Find where the given text appears and provide that cell's center as (X, Y) coordinate. 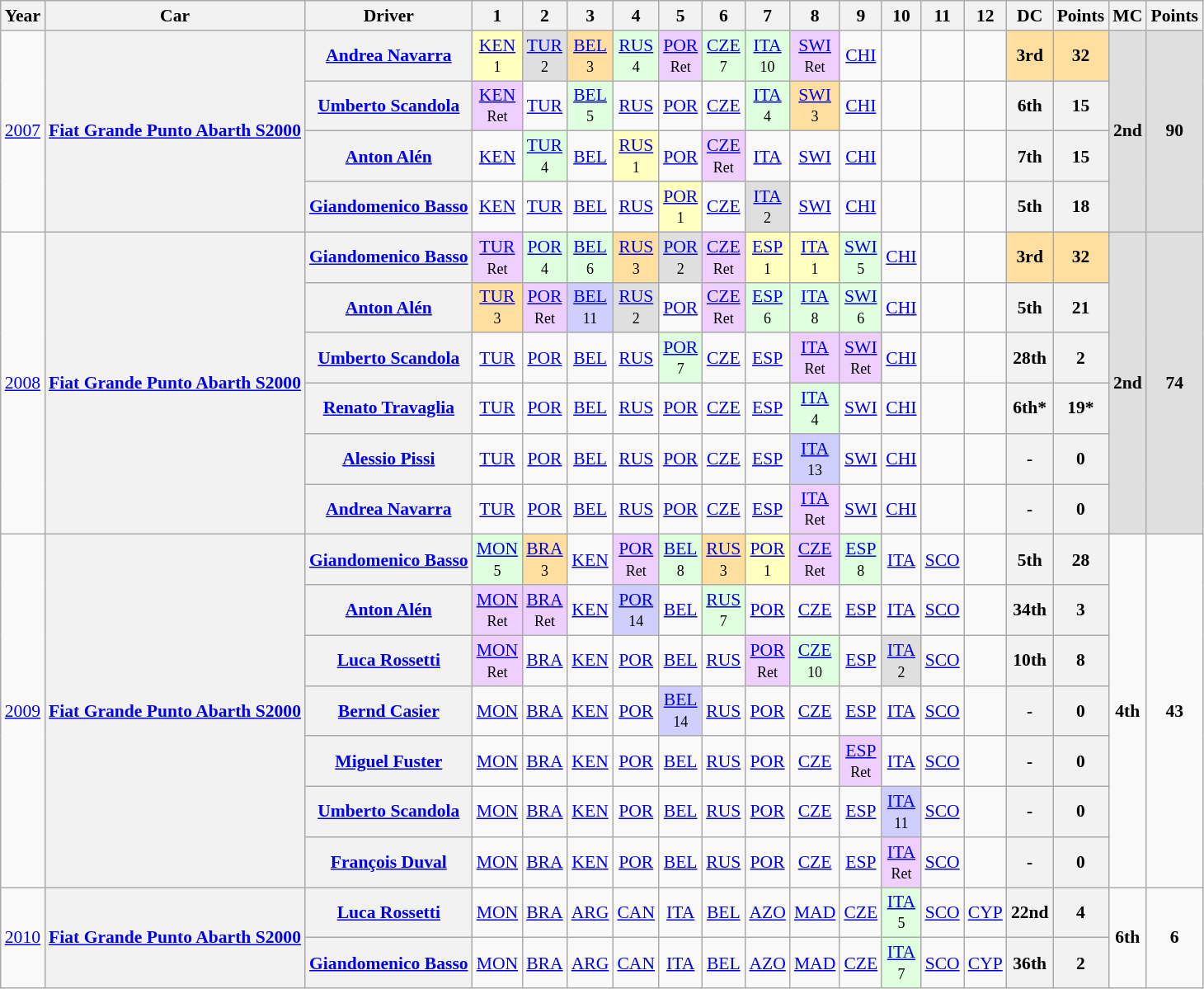
2009 (23, 711)
BRARet (544, 610)
ITA 5 (901, 912)
11 (943, 16)
7th (1030, 157)
KENRet (498, 106)
KEN1 (498, 56)
5 (680, 16)
12 (985, 16)
TUR2 (544, 56)
ITA 7 (901, 963)
SWI5 (861, 257)
TUR3 (498, 307)
22nd (1030, 912)
74 (1174, 383)
BEL8 (680, 559)
SWI3 (815, 106)
CZE10 (815, 660)
ESPRet (861, 762)
François Duval (389, 863)
ESP6 (767, 307)
9 (861, 16)
BEL6 (590, 257)
SWI6 (861, 307)
10th (1030, 660)
ESP8 (861, 559)
BRA3 (544, 559)
Renato Travaglia (389, 409)
Year (23, 16)
28 (1081, 559)
BEL3 (590, 56)
MON5 (498, 559)
BEL5 (590, 106)
6th* (1030, 409)
Bernd Casier (389, 711)
TUR4 (544, 157)
ESP1 (767, 257)
POR2 (680, 257)
BEL11 (590, 307)
34th (1030, 610)
BEL14 (680, 711)
RUS4 (636, 56)
1 (498, 16)
28th (1030, 358)
ITA8 (815, 307)
POR4 (544, 257)
7 (767, 16)
Miguel Fuster (389, 762)
2007 (23, 131)
ITA13 (815, 459)
ITA11 (901, 812)
RUS1 (636, 157)
43 (1174, 711)
RUS7 (723, 610)
RUS2 (636, 307)
POR14 (636, 610)
4th (1127, 711)
ITA1 (815, 257)
TURRet (498, 257)
36th (1030, 963)
Alessio Pissi (389, 459)
Car (175, 16)
2010 (23, 938)
10 (901, 16)
Driver (389, 16)
2008 (23, 383)
18 (1081, 206)
DC (1030, 16)
21 (1081, 307)
ITA10 (767, 56)
CZE7 (723, 56)
90 (1174, 131)
POR7 (680, 358)
MC (1127, 16)
19* (1081, 409)
